Return (X, Y) of the center of cell containing provided text 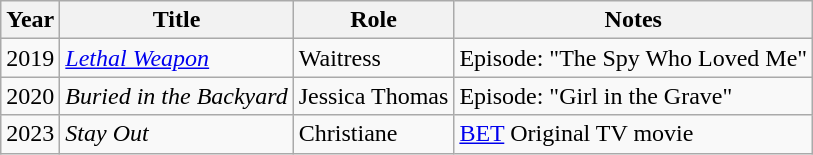
Episode: "The Spy Who Loved Me" (634, 58)
Lethal Weapon (176, 58)
Episode: "Girl in the Grave" (634, 96)
2023 (30, 134)
Jessica Thomas (374, 96)
2020 (30, 96)
Christiane (374, 134)
Title (176, 20)
Role (374, 20)
Waitress (374, 58)
Notes (634, 20)
2019 (30, 58)
Buried in the Backyard (176, 96)
Stay Out (176, 134)
BET Original TV movie (634, 134)
Year (30, 20)
